Return the (x, y) coordinate for the center point of the cell that contains the specified text.  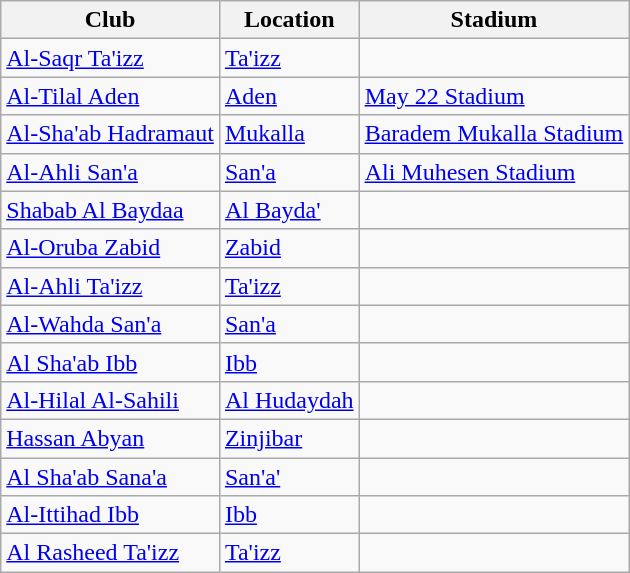
Hassan Abyan (110, 438)
Al-Hilal Al-Sahili (110, 400)
Location (289, 20)
San'a' (289, 477)
Al-Sha'ab Hadramaut (110, 134)
Shabab Al Baydaa (110, 210)
Baradem Mukalla Stadium (494, 134)
Mukalla (289, 134)
Al-Ahli San'a (110, 172)
Al-Ittihad Ibb (110, 515)
Zabid (289, 248)
Al Sha'ab Ibb (110, 362)
Al Bayda' (289, 210)
Club (110, 20)
Al-Tilal Aden (110, 96)
Aden (289, 96)
Zinjibar (289, 438)
Al-Ahli Ta'izz (110, 286)
Al Sha'ab Sana'a (110, 477)
Al-Wahda San'a (110, 324)
Al-Oruba Zabid (110, 248)
Al Hudaydah (289, 400)
Al-Saqr Ta'izz (110, 58)
Stadium (494, 20)
May 22 Stadium (494, 96)
Ali Muhesen Stadium (494, 172)
Al Rasheed Ta'izz (110, 553)
